Extract the (X, Y) coordinate from the center of the cell holding the provided text.  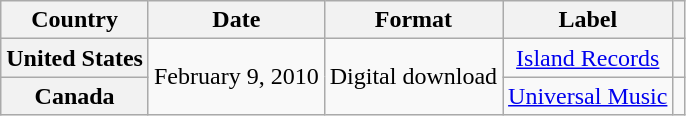
Date (236, 20)
February 9, 2010 (236, 77)
Label (588, 20)
Country (75, 20)
Format (413, 20)
Digital download (413, 77)
United States (75, 58)
Universal Music (588, 96)
Island Records (588, 58)
Canada (75, 96)
